Pinpoint the cell where the given text exists, returning its (x, y) midpoint coordinate. 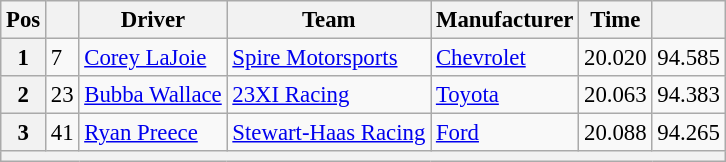
41 (62, 133)
Team (329, 20)
Stewart-Haas Racing (329, 133)
3 (24, 133)
Ryan Preece (153, 133)
Manufacturer (505, 20)
Bubba Wallace (153, 95)
Chevrolet (505, 58)
94.585 (688, 58)
Corey LaJoie (153, 58)
7 (62, 58)
94.265 (688, 133)
Time (616, 20)
Driver (153, 20)
23XI Racing (329, 95)
Pos (24, 20)
20.063 (616, 95)
Toyota (505, 95)
20.020 (616, 58)
Spire Motorsports (329, 58)
20.088 (616, 133)
23 (62, 95)
94.383 (688, 95)
2 (24, 95)
1 (24, 58)
Ford (505, 133)
